Provide the (X, Y) coordinate of the cell's center where the given text is located.  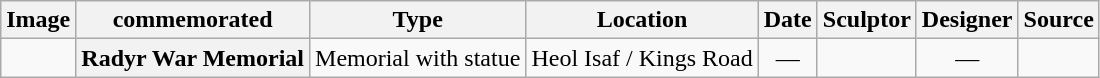
Radyr War Memorial (193, 58)
Location (642, 20)
Type (418, 20)
Designer (967, 20)
Date (788, 20)
Source (1058, 20)
Heol Isaf / Kings Road (642, 58)
Sculptor (866, 20)
Image (38, 20)
commemorated (193, 20)
Memorial with statue (418, 58)
